Determine the (x, y) coordinate at the center of the cell enclosing the given text.  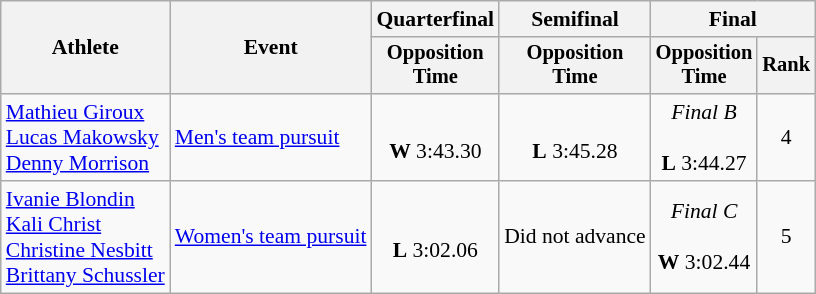
Men's team pursuit (271, 138)
Women's team pursuit (271, 237)
Did not advance (575, 237)
4 (786, 138)
Final CW 3:02.44 (704, 237)
Ivanie BlondinKali ChristChristine NesbittBrittany Schussler (86, 237)
Mathieu GirouxLucas MakowskyDenny Morrison (86, 138)
Quarterfinal (435, 19)
Final (733, 19)
Semifinal (575, 19)
Final BL 3:44.27 (704, 138)
Athlete (86, 48)
Rank (786, 66)
L 3:45.28 (575, 138)
5 (786, 237)
L 3:02.06 (435, 237)
W 3:43.30 (435, 138)
Event (271, 48)
